For the text-containing cell, return its midpoint in [x, y] coordinate format. 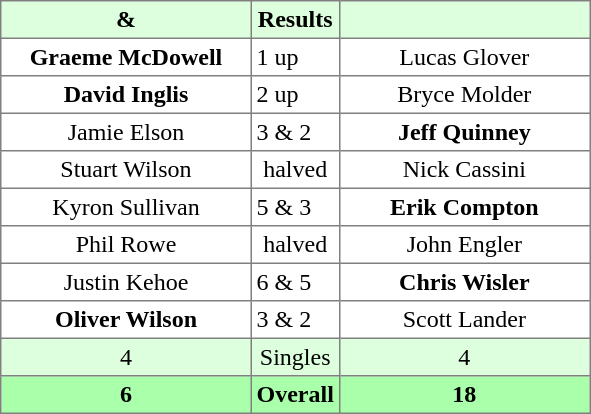
18 [464, 395]
Results [295, 20]
Justin Kehoe [126, 282]
Phil Rowe [126, 245]
David Inglis [126, 95]
Jeff Quinney [464, 132]
Lucas Glover [464, 57]
Chris Wisler [464, 282]
Singles [295, 357]
Kyron Sullivan [126, 207]
Graeme McDowell [126, 57]
& [126, 20]
Scott Lander [464, 320]
5 & 3 [295, 207]
2 up [295, 95]
Oliver Wilson [126, 320]
Erik Compton [464, 207]
1 up [295, 57]
Jamie Elson [126, 132]
John Engler [464, 245]
6 [126, 395]
Nick Cassini [464, 170]
Bryce Molder [464, 95]
Stuart Wilson [126, 170]
Overall [295, 395]
6 & 5 [295, 282]
